Capture the cell that displays the provided text and extract its [X, Y] central coordinate. 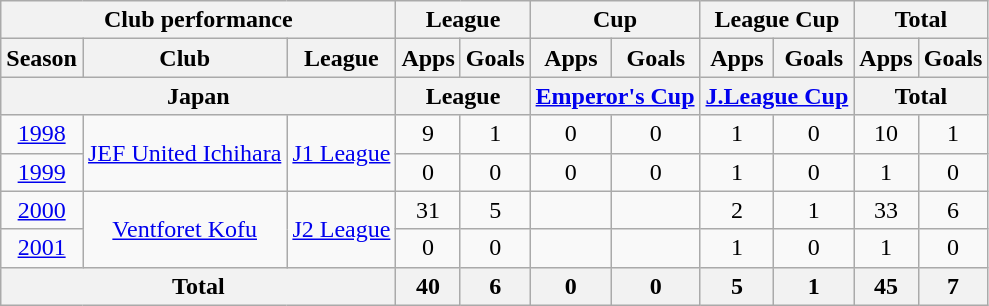
40 [428, 286]
JEF United Ichihara [184, 153]
2 [737, 210]
Club performance [198, 20]
31 [428, 210]
Ventforet Kofu [184, 229]
J.League Cup [777, 96]
J2 League [342, 229]
9 [428, 134]
Club [184, 58]
Emperor's Cup [615, 96]
45 [886, 286]
League Cup [777, 20]
Season [42, 58]
33 [886, 210]
7 [953, 286]
2000 [42, 210]
10 [886, 134]
Cup [615, 20]
J1 League [342, 153]
2001 [42, 248]
1999 [42, 172]
Japan [198, 96]
1998 [42, 134]
